Provide the (x, y) coordinate of the cell's center where the given text is located.  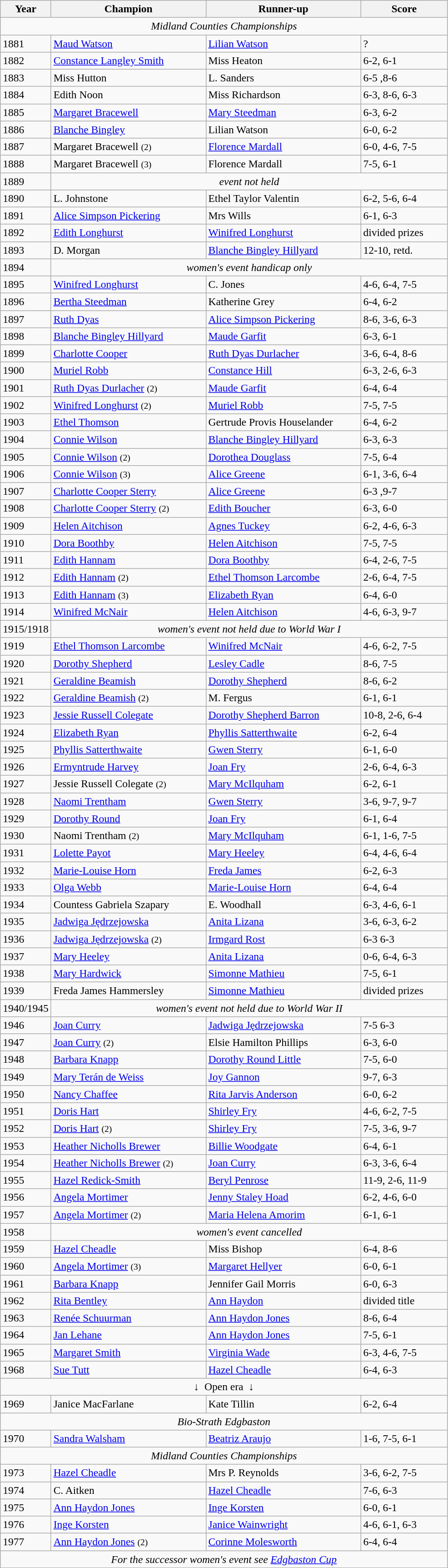
6-2, 5-6, 6-4 (404, 198)
1969 (25, 1404)
6-3 6-3 (404, 939)
7-5, 6-0 (404, 1060)
7-5 6-3 (404, 1025)
6-4, 6-0 (404, 594)
Heather Nicholls Brewer (2) (128, 1163)
1935 (25, 922)
9-7, 6-3 (404, 1077)
1957 (25, 1215)
1977 (25, 1542)
Ermyntrude Harvey (128, 767)
Champion (128, 9)
12-10, retd. (404, 250)
Dorothy Round (128, 819)
1905 (25, 457)
1889 (25, 181)
Connie Wilson (2) (128, 457)
1910 (25, 543)
divided title (404, 1301)
1909 (25, 526)
1907 (25, 491)
1962 (25, 1301)
Jessie Russell Colegate (128, 715)
1950 (25, 1094)
7-5, 6-4 (404, 457)
Ruth Dyas (128, 319)
Maria Helena Amorim (284, 1215)
Miss Richardson (284, 95)
Angela Mortimer (128, 1197)
1895 (25, 284)
Connie Wilson (128, 439)
1898 (25, 336)
1902 (25, 405)
Jadwiga Jędrzejowska (2) (128, 939)
6-4, 6-3 (404, 1370)
6-2, 6-3 (404, 870)
women's event handicap only (249, 267)
Kate Tillin (284, 1404)
Blanche Bingley (128, 130)
Maud Watson (128, 43)
Edith Hannam (128, 560)
1893 (25, 250)
6-3, 8-6, 6-3 (404, 95)
Miss Bishop (284, 1249)
1892 (25, 233)
1934 (25, 905)
Geraldine Beamish (128, 681)
Naomi Trentham (128, 801)
Countess Gabriela Szapary (128, 905)
1930 (25, 835)
Miss Hutton (128, 78)
Corinne Molesworth (284, 1542)
Dorothea Douglass (284, 457)
D. Morgan (128, 250)
4-6, 6-3, 9-7 (404, 612)
1960 (25, 1266)
6-3, 2-6, 6-3 (404, 371)
Mrs Wills (284, 216)
Winifred Longhurst (2) (128, 405)
1958 (25, 1232)
1913 (25, 594)
Elsie Hamilton Phillips (284, 1042)
L. Sanders (284, 78)
1955 (25, 1180)
Jan Lehane (128, 1335)
Constance Langley Smith (128, 60)
Geraldine Beamish (2) (128, 698)
Billie Woodgate (284, 1146)
Score (404, 9)
1919 (25, 646)
Ruth Dyas Durlacher (2) (128, 388)
Edith Hannam (2) (128, 577)
1964 (25, 1335)
Connie Wilson (3) (128, 474)
1932 (25, 870)
1947 (25, 1042)
Edith Hannam (3) (128, 594)
6-2, 4-6, 6-3 (404, 526)
6-4, 8-6 (404, 1249)
Ann Haydon (284, 1301)
Janice MacFarlane (128, 1404)
6-0, 6-3 (404, 1283)
1965 (25, 1352)
1921 (25, 681)
1939 (25, 990)
Margaret Bracewell (128, 112)
Lesley Cadle (284, 663)
Nancy Chaffee (128, 1094)
Runner-up (284, 9)
Sandra Walsham (128, 1438)
Bertha Steedman (128, 302)
6-0, 4-6, 7-5 (404, 146)
Year (25, 9)
1884 (25, 95)
Joan Curry (2) (128, 1042)
Angela Mortimer (2) (128, 1215)
? (404, 43)
C. Jones (284, 284)
1901 (25, 388)
1938 (25, 973)
1922 (25, 698)
1896 (25, 302)
1920 (25, 663)
8-6, 6-2 (404, 681)
Edith Boucher (284, 508)
8-6, 7-5 (404, 663)
1908 (25, 508)
1946 (25, 1025)
Rita Jarvis Anderson (284, 1094)
Jennifer Gail Morris (284, 1283)
1937 (25, 956)
1963 (25, 1318)
1904 (25, 439)
1940/1945 (25, 1008)
Margaret Bracewell (2) (128, 146)
Freda James (284, 870)
1975 (25, 1508)
Mrs P. Reynolds (284, 1473)
Joy Gannon (284, 1077)
Angela Mortimer (3) (128, 1266)
6-3, 6-3 (404, 439)
1951 (25, 1111)
1888 (25, 164)
7-6, 6-3 (404, 1490)
For the successor women's event see Edgbaston Cup (224, 1559)
3-6, 6-3, 6-2 (404, 922)
1976 (25, 1524)
Edith Noon (128, 95)
Charlotte Cooper (128, 353)
women's event not held due to World War I (249, 629)
1954 (25, 1163)
1885 (25, 112)
3-6, 6-2, 7-5 (404, 1473)
6-1, 1-6, 7-5 (404, 835)
1882 (25, 60)
1956 (25, 1197)
2-6, 6-4, 7-5 (404, 577)
Freda James Hammersley (128, 990)
1959 (25, 1249)
Mary Hardwick (128, 973)
Olga Webb (128, 887)
1974 (25, 1490)
Agnes Tuckey (284, 526)
1928 (25, 801)
1912 (25, 577)
Doris Hart (2) (128, 1128)
1923 (25, 715)
1952 (25, 1128)
1890 (25, 198)
1953 (25, 1146)
1936 (25, 939)
Bio-Strath Edgbaston (224, 1421)
Margaret Bracewell (3) (128, 164)
Ruth Dyas Durlacher (284, 353)
Beryl Penrose (284, 1180)
Beatriz Araujo (284, 1438)
6-4, 6-1 (404, 1146)
6-3, 4-6, 6-1 (404, 905)
6-5 ,8-6 (404, 78)
L. Johnstone (128, 198)
Janice Wainwright (284, 1524)
1894 (25, 267)
Gertrude Provis Houselander (284, 422)
3-6, 9-7, 9-7 (404, 801)
6-3, 4-6, 7-5 (404, 1352)
6-1, 6-3 (404, 216)
Virginia Wade (284, 1352)
6-4, 2-6, 7-5 (404, 560)
1903 (25, 422)
1968 (25, 1370)
Doris Hart (128, 1111)
1948 (25, 1060)
6-3, 6-2 (404, 112)
M. Fergus (284, 698)
Miss Heaton (284, 60)
1970 (25, 1438)
E. Woodhall (284, 905)
1927 (25, 784)
1924 (25, 732)
1929 (25, 819)
1911 (25, 560)
0-6, 6-4, 6-3 (404, 956)
Ethel Thomson (128, 422)
women's event not held due to World War II (249, 1008)
2-6, 6-4, 6-3 (404, 767)
7-5, 3-6, 9-7 (404, 1128)
8-6, 3-6, 6-3 (404, 319)
3-6, 6-4, 8-6 (404, 353)
1886 (25, 130)
Ethel Taylor Valentin (284, 198)
women's event cancelled (249, 1232)
Charlotte Cooper Sterry (128, 491)
6-3, 6-1 (404, 336)
1931 (25, 853)
1925 (25, 749)
1914 (25, 612)
1926 (25, 767)
6-3 ,9-7 (404, 491)
6-1, 3-6, 6-4 (404, 474)
4-6, 6-1, 6-3 (404, 1524)
Dorothy Shepherd Barron (284, 715)
Dorothy Round Little (284, 1060)
6-2, 4-6, 6-0 (404, 1197)
Jenny Staley Hoad (284, 1197)
Renée Schuurman (128, 1318)
Irmgard Rost (284, 939)
1915/1918 (25, 629)
Constance Hill (284, 371)
1881 (25, 43)
6-1, 6-4 (404, 819)
1973 (25, 1473)
1891 (25, 216)
Lolette Payot (128, 853)
Katherine Grey (284, 302)
1899 (25, 353)
Margaret Smith (128, 1352)
Heather Nicholls Brewer (128, 1146)
4-6, 6-4, 7-5 (404, 284)
C. Aitken (128, 1490)
Margaret Hellyer (284, 1266)
1906 (25, 474)
Edith Longhurst (128, 233)
1887 (25, 146)
6-3, 3-6, 6-4 (404, 1163)
6-4, 4-6, 6-4 (404, 853)
Sue Tutt (128, 1370)
↓ Open era ↓ (224, 1387)
Ann Haydon Jones (2) (128, 1542)
1933 (25, 887)
1-6, 7-5, 6-1 (404, 1438)
Rita Bentley (128, 1301)
Hazel Redick-Smith (128, 1180)
Jessie Russell Colegate (2) (128, 784)
1949 (25, 1077)
1961 (25, 1283)
6-1, 6-0 (404, 749)
Mary Steedman (284, 112)
8-6, 6-4 (404, 1318)
1883 (25, 78)
Mary Terán de Weiss (128, 1077)
Naomi Trentham (2) (128, 835)
event not held (249, 181)
1900 (25, 371)
11-9, 2-6, 11-9 (404, 1180)
Charlotte Cooper Sterry (2) (128, 508)
10-8, 2-6, 6-4 (404, 715)
1897 (25, 319)
